Output the [x, y] coordinate of the center of the cell containing the given text.  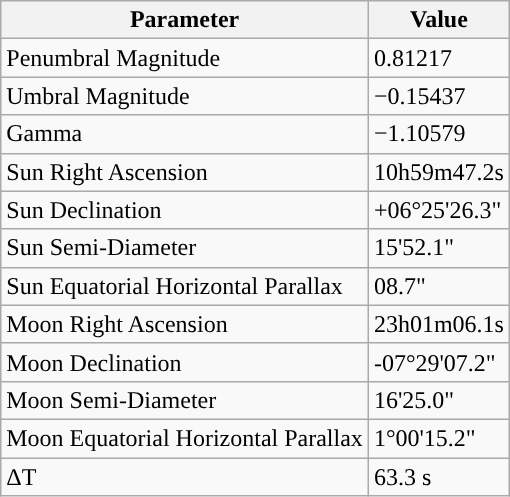
Umbral Magnitude [185, 96]
+06°25'26.3" [438, 210]
Sun Semi-Diameter [185, 248]
Sun Declination [185, 210]
Moon Equatorial Horizontal Parallax [185, 438]
10h59m47.2s [438, 172]
15'52.1" [438, 248]
−1.10579 [438, 134]
-07°29'07.2" [438, 362]
Gamma [185, 134]
08.7" [438, 286]
ΔT [185, 477]
Value [438, 20]
16'25.0" [438, 400]
0.81217 [438, 58]
Sun Equatorial Horizontal Parallax [185, 286]
23h01m06.1s [438, 324]
Parameter [185, 20]
Moon Right Ascension [185, 324]
1°00'15.2" [438, 438]
Moon Semi-Diameter [185, 400]
−0.15437 [438, 96]
Sun Right Ascension [185, 172]
63.3 s [438, 477]
Moon Declination [185, 362]
Penumbral Magnitude [185, 58]
